Determine the [x, y] coordinate at the center of the cell enclosing the given text.  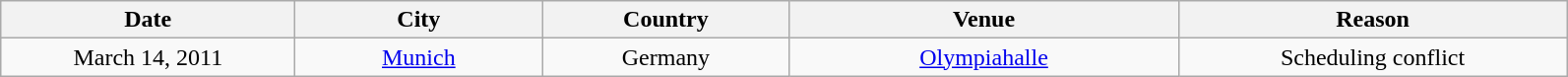
Reason [1372, 20]
Olympiahalle [984, 57]
Date [148, 20]
March 14, 2011 [148, 57]
City [419, 20]
Munich [419, 57]
Venue [984, 20]
Scheduling conflict [1372, 57]
Country [665, 20]
Germany [665, 57]
